Identify which cell holds the provided text, then report its (X, Y) central coordinate. 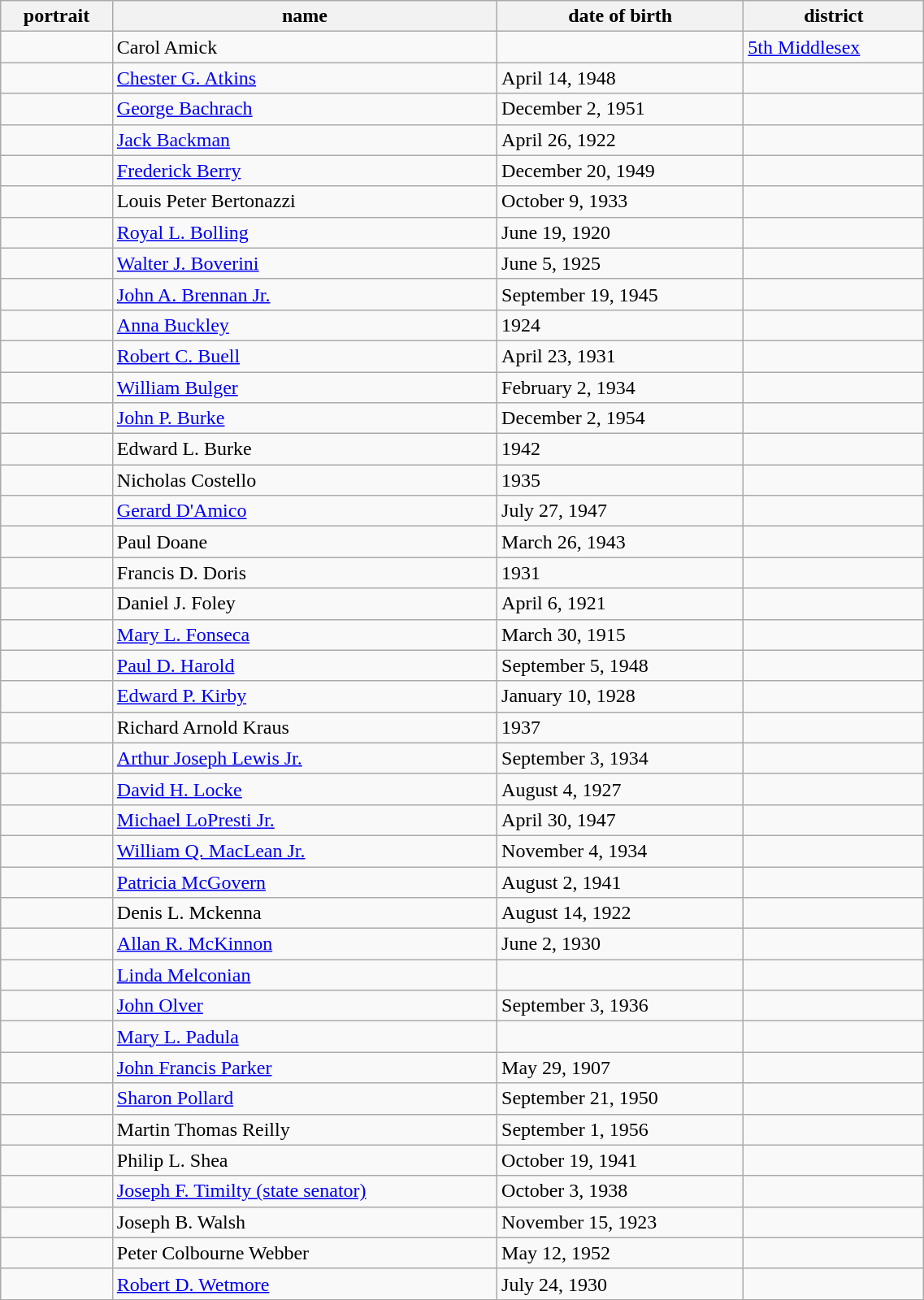
December 2, 1951 (621, 109)
April 6, 1921 (621, 604)
June 2, 1930 (621, 944)
Louis Peter Bertonazzi (304, 201)
February 2, 1934 (621, 388)
Richard Arnold Kraus (304, 727)
John P. Burke (304, 418)
July 27, 1947 (621, 511)
Edward L. Burke (304, 449)
1931 (621, 573)
October 3, 1938 (621, 1191)
Anna Buckley (304, 325)
Gerard D'Amico (304, 511)
Francis D. Doris (304, 573)
Philip L. Shea (304, 1160)
Robert D. Wetmore (304, 1284)
August 2, 1941 (621, 882)
November 4, 1934 (621, 851)
April 14, 1948 (621, 78)
Michael LoPresti Jr. (304, 820)
April 23, 1931 (621, 356)
September 21, 1950 (621, 1098)
October 9, 1933 (621, 201)
William Bulger (304, 388)
John A. Brennan Jr. (304, 294)
Paul Doane (304, 542)
November 15, 1923 (621, 1222)
Walter J. Boverini (304, 263)
December 20, 1949 (621, 171)
1937 (621, 727)
Mary L. Fonseca (304, 635)
March 30, 1915 (621, 635)
Carol Amick (304, 47)
June 5, 1925 (621, 263)
May 12, 1952 (621, 1253)
Daniel J. Foley (304, 604)
April 26, 1922 (621, 140)
David H. Locke (304, 789)
August 4, 1927 (621, 789)
Arthur Joseph Lewis Jr. (304, 758)
1935 (621, 480)
Denis L. Mckenna (304, 913)
Chester G. Atkins (304, 78)
Martin Thomas Reilly (304, 1129)
September 5, 1948 (621, 665)
Robert C. Buell (304, 356)
Joseph B. Walsh (304, 1222)
Peter Colbourne Webber (304, 1253)
Joseph F. Timilty (state senator) (304, 1191)
December 2, 1954 (621, 418)
Royal L. Bolling (304, 232)
date of birth (621, 16)
Sharon Pollard (304, 1098)
John Francis Parker (304, 1068)
March 26, 1943 (621, 542)
Linda Melconian (304, 975)
1942 (621, 449)
Mary L. Padula (304, 1037)
Frederick Berry (304, 171)
George Bachrach (304, 109)
Jack Backman (304, 140)
name (304, 16)
September 19, 1945 (621, 294)
January 10, 1928 (621, 696)
September 1, 1956 (621, 1129)
John Olver (304, 1006)
June 19, 1920 (621, 232)
Patricia McGovern (304, 882)
district (834, 16)
August 14, 1922 (621, 913)
5th Middlesex (834, 47)
1924 (621, 325)
William Q. MacLean Jr. (304, 851)
September 3, 1934 (621, 758)
Edward P. Kirby (304, 696)
portrait (57, 16)
Paul D. Harold (304, 665)
Nicholas Costello (304, 480)
May 29, 1907 (621, 1068)
July 24, 1930 (621, 1284)
October 19, 1941 (621, 1160)
September 3, 1936 (621, 1006)
Allan R. McKinnon (304, 944)
April 30, 1947 (621, 820)
